Capture the cell that displays the provided text and extract its (x, y) central coordinate. 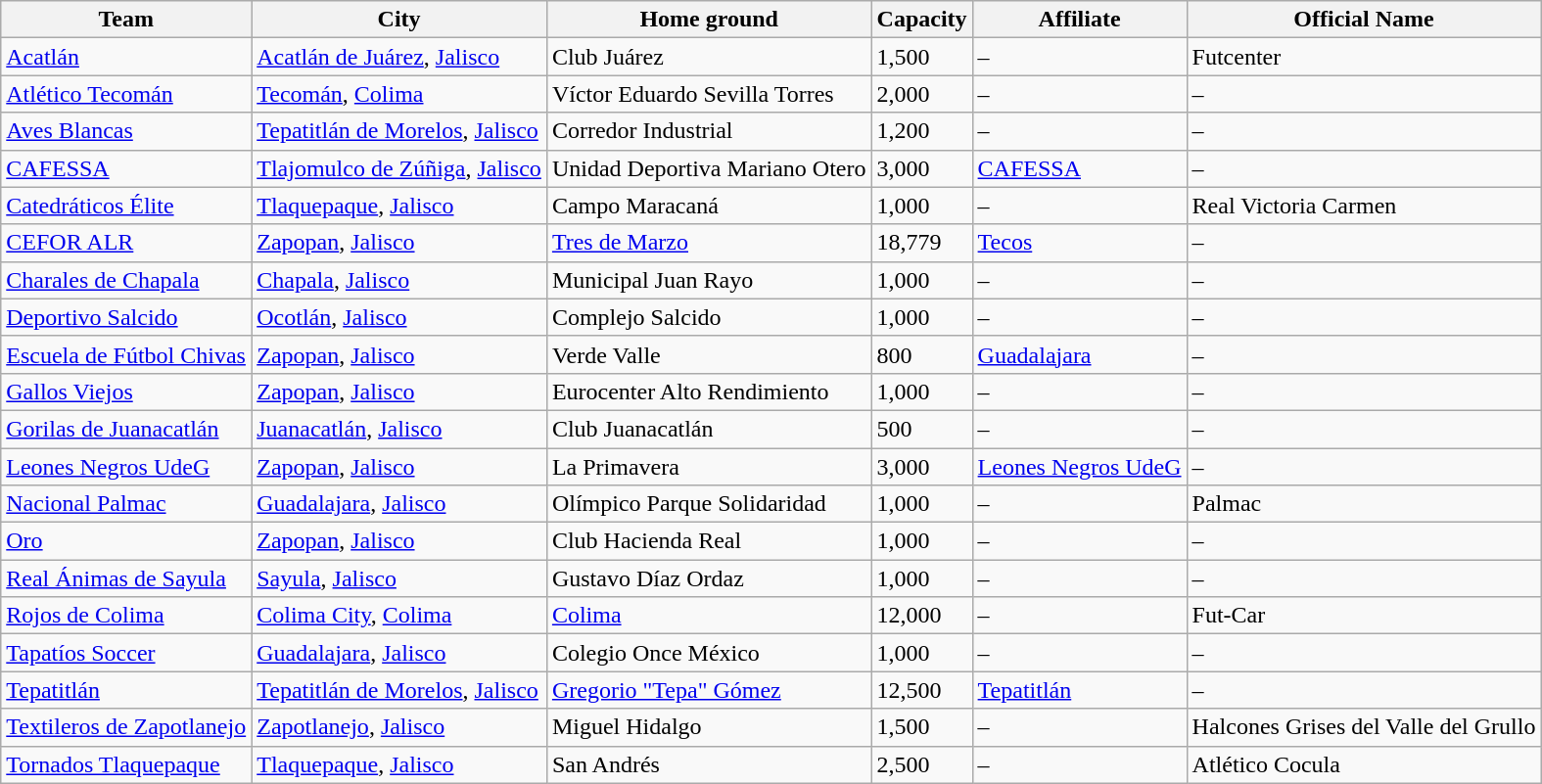
La Primavera (709, 467)
CEFOR ALR (126, 243)
Miguel Hidalgo (709, 727)
Complejo Salcido (709, 317)
Corredor Industrial (709, 131)
Futcenter (1364, 57)
Deportivo Salcido (126, 317)
Eurocenter Alto Rendimiento (709, 392)
Tecos (1079, 243)
Gregorio "Tepa" Gómez (709, 690)
Colegio Once México (709, 653)
12,500 (922, 690)
Gorilas de Juanacatlán (126, 429)
Catedráticos Élite (126, 206)
Víctor Eduardo Sevilla Torres (709, 94)
Palmac (1364, 504)
12,000 (922, 616)
Capacity (922, 20)
Fut-Car (1364, 616)
Halcones Grises del Valle del Grullo (1364, 727)
Municipal Juan Rayo (709, 280)
Colima (709, 616)
Sayula, Jalisco (399, 578)
Affiliate (1079, 20)
Atlético Tecomán (126, 94)
San Andrés (709, 764)
Club Hacienda Real (709, 541)
800 (922, 354)
1,200 (922, 131)
Ocotlán, Jalisco (399, 317)
Textileros de Zapotlanejo (126, 727)
Nacional Palmac (126, 504)
Acatlán de Juárez, Jalisco (399, 57)
Juanacatlán, Jalisco (399, 429)
Official Name (1364, 20)
Gustavo Díaz Ordaz (709, 578)
Unidad Deportiva Mariano Otero (709, 168)
Zapotlanejo, Jalisco (399, 727)
Guadalajara (1079, 354)
2,500 (922, 764)
City (399, 20)
Olímpico Parque Solidaridad (709, 504)
Tecomán, Colima (399, 94)
Escuela de Fútbol Chivas (126, 354)
Aves Blancas (126, 131)
2,000 (922, 94)
Chapala, Jalisco (399, 280)
Tornados Tlaquepaque (126, 764)
Atlético Cocula (1364, 764)
Verde Valle (709, 354)
Club Juanacatlán (709, 429)
Acatlán (126, 57)
500 (922, 429)
Home ground (709, 20)
Charales de Chapala (126, 280)
Campo Maracaná (709, 206)
Team (126, 20)
Colima City, Colima (399, 616)
18,779 (922, 243)
Real Ánimas de Sayula (126, 578)
Tapatíos Soccer (126, 653)
Club Juárez (709, 57)
Real Victoria Carmen (1364, 206)
Tlajomulco de Zúñiga, Jalisco (399, 168)
Tres de Marzo (709, 243)
Rojos de Colima (126, 616)
Gallos Viejos (126, 392)
Oro (126, 541)
